Capture the cell that displays the provided text and extract its (X, Y) central coordinate. 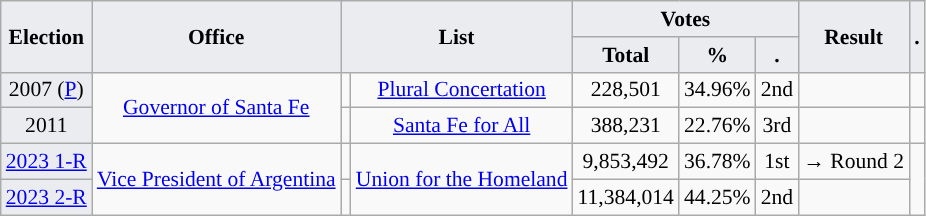
1st (778, 162)
388,231 (626, 126)
Union for the Homeland (462, 180)
3rd (778, 126)
44.25% (718, 197)
Governor of Santa Fe (216, 108)
36.78% (718, 162)
2011 (46, 126)
Office (216, 36)
Result (854, 36)
Votes (686, 19)
22.76% (718, 126)
Total (626, 55)
→ Round 2 (854, 162)
List (457, 36)
Election (46, 36)
Vice President of Argentina (216, 180)
11,384,014 (626, 197)
228,501 (626, 90)
% (718, 55)
Plural Concertation (462, 90)
2007 (P) (46, 90)
Santa Fe for All (462, 126)
2023 2-R (46, 197)
2023 1-R (46, 162)
34.96% (718, 90)
9,853,492 (626, 162)
